Find where the given text appears and provide that cell's center as (x, y) coordinate. 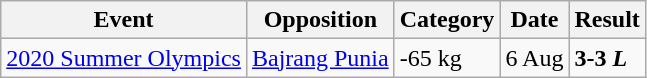
Result (607, 20)
Event (124, 20)
Date (534, 20)
6 Aug (534, 58)
Opposition (320, 20)
-65 kg (447, 58)
Bajrang Punia (320, 58)
3-3 L (607, 58)
Category (447, 20)
2020 Summer Olympics (124, 58)
